Capture the cell that displays the provided text and extract its [X, Y] central coordinate. 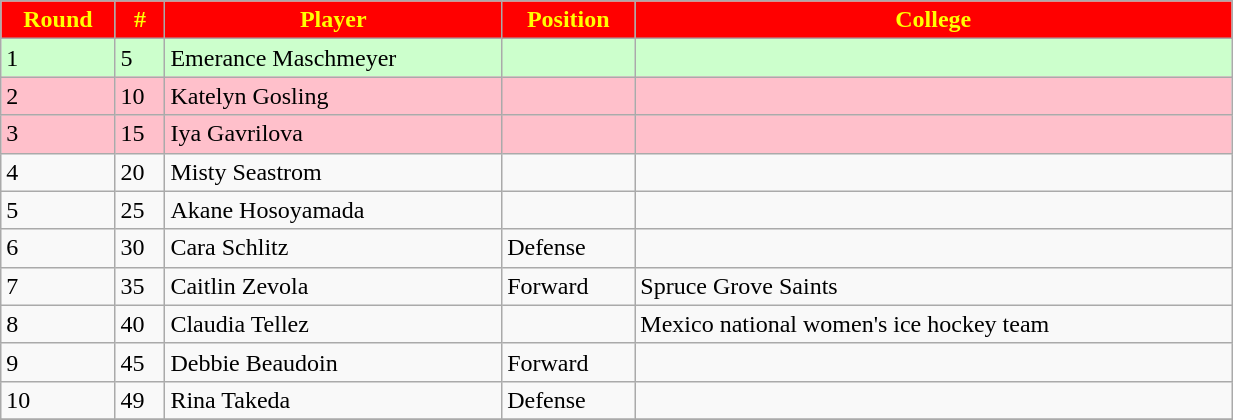
Claudia Tellez [334, 324]
40 [140, 324]
Round [58, 20]
1 [58, 58]
Player [334, 20]
25 [140, 210]
Caitlin Zevola [334, 286]
Katelyn Gosling [334, 96]
7 [58, 286]
Akane Hosoyamada [334, 210]
Emerance Maschmeyer [334, 58]
2 [58, 96]
45 [140, 362]
20 [140, 172]
Misty Seastrom [334, 172]
15 [140, 134]
Cara Schlitz [334, 248]
8 [58, 324]
Rina Takeda [334, 400]
30 [140, 248]
35 [140, 286]
Spruce Grove Saints [934, 286]
3 [58, 134]
Position [568, 20]
49 [140, 400]
College [934, 20]
4 [58, 172]
# [140, 20]
Iya Gavrilova [334, 134]
6 [58, 248]
Debbie Beaudoin [334, 362]
Mexico national women's ice hockey team [934, 324]
9 [58, 362]
